Scan for the cell matching the given text and deliver its (x, y) coordinate at center. 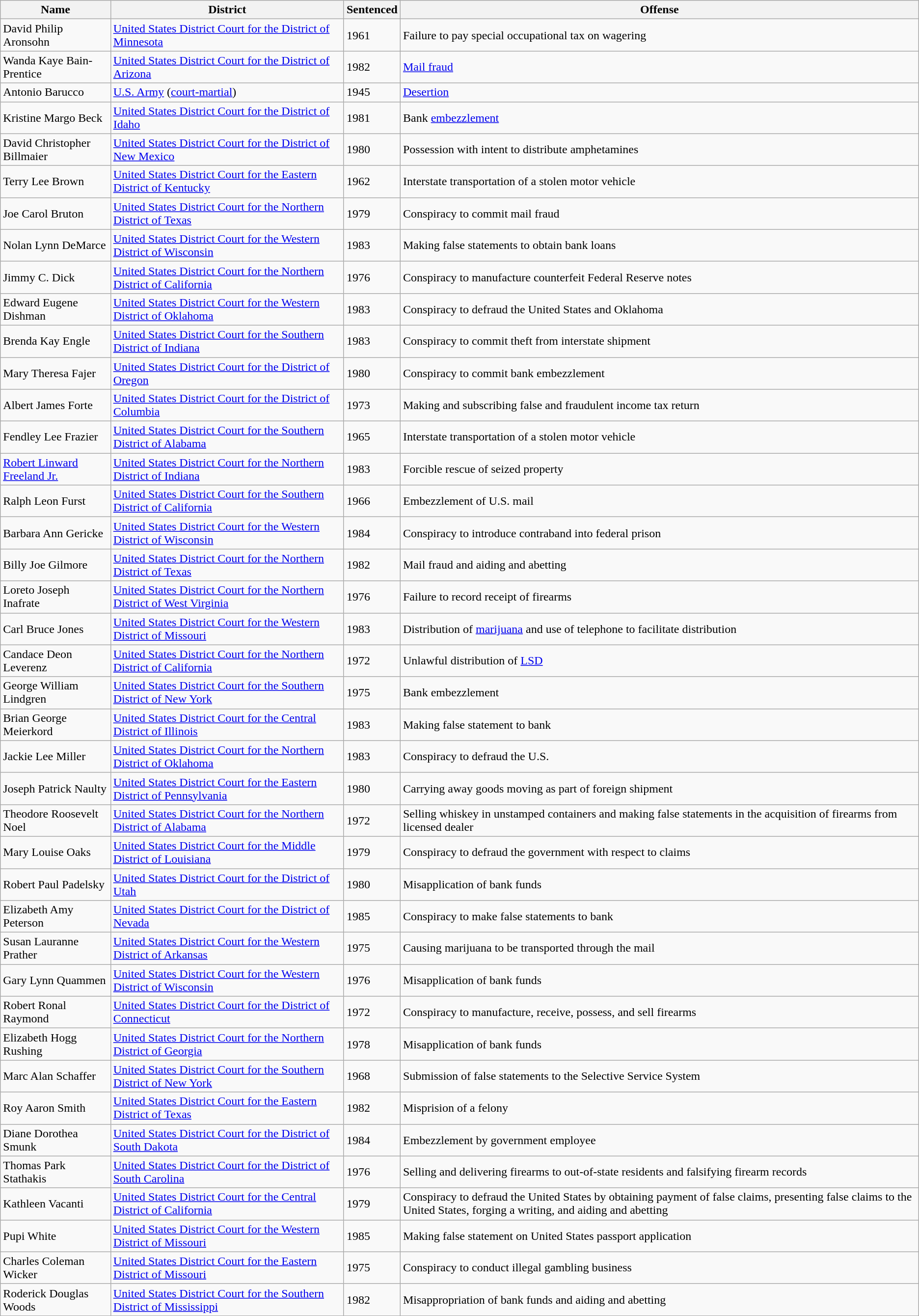
Failure to record receipt of firearms (659, 597)
Billy Joe Gilmore (55, 565)
1981 (372, 118)
Unlawful distribution of LSD (659, 661)
Submission of false statements to the Selective Service System (659, 1076)
Terry Lee Brown (55, 182)
Making false statements to obtain bank loans (659, 246)
Carrying away goods moving as part of foreign shipment (659, 789)
United States District Court for the Eastern District of Kentucky (227, 182)
David Philip Aronsohn (55, 35)
Making false statement on United States passport application (659, 1235)
United States District Court for the Northern District of Georgia (227, 1044)
Kathleen Vacanti (55, 1204)
Thomas Park Stathakis (55, 1172)
Making false statement to bank (659, 725)
Mail fraud (659, 67)
United States District Court for the Western District of Arkansas (227, 949)
1968 (372, 1076)
Jimmy C. Dick (55, 277)
Conspiracy to commit bank embezzlement (659, 373)
United States District Court for the District of Columbia (227, 406)
United States District Court for the District of Utah (227, 884)
Theodore Roosevelt Noel (55, 820)
Conspiracy to defraud the U.S. (659, 756)
United States District Court for the District of Oregon (227, 373)
Candace Deon Leverenz (55, 661)
United States District Court for the Southern District of Indiana (227, 341)
Edward Eugene Dishman (55, 309)
Selling and delivering firearms to out-of-state residents and falsifying firearm records (659, 1172)
Sentenced (372, 10)
Misprision of a felony (659, 1108)
Conspiracy to manufacture, receive, possess, and sell firearms (659, 1013)
Selling whiskey in unstamped containers and making false statements in the acquisition of firearms from licensed dealer (659, 820)
Embezzlement of U.S. mail (659, 501)
United States District Court for the Eastern District of Missouri (227, 1268)
Possession with intent to distribute amphetamines (659, 149)
Robert Linward Freeland Jr. (55, 469)
United States District Court for the District of New Mexico (227, 149)
Conspiracy to make false statements to bank (659, 916)
1978 (372, 1044)
Gary Lynn Quammen (55, 980)
Pupi White (55, 1235)
United States District Court for the Central District of Illinois (227, 725)
United States District Court for the District of Connecticut (227, 1013)
Roderick Douglas Woods (55, 1299)
Elizabeth Hogg Rushing (55, 1044)
Embezzlement by government employee (659, 1140)
Desertion (659, 92)
Distribution of marijuana and use of telephone to facilitate distribution (659, 629)
Elizabeth Amy Peterson (55, 916)
1973 (372, 406)
Susan Lauranne Prather (55, 949)
United States District Court for the Southern District of California (227, 501)
Conspiracy to defraud the United States and Oklahoma (659, 309)
Conspiracy to introduce contraband into federal prison (659, 533)
Mary Louise Oaks (55, 852)
United States District Court for the District of South Carolina (227, 1172)
Jackie Lee Miller (55, 756)
Nolan Lynn DeMarce (55, 246)
United States District Court for the District of Arizona (227, 67)
David Christopher Billmaier (55, 149)
Name (55, 10)
District (227, 10)
Conspiracy to commit mail fraud (659, 213)
Mary Theresa Fajer (55, 373)
George William Lindgren (55, 692)
Joseph Patrick Naulty (55, 789)
1961 (372, 35)
Roy Aaron Smith (55, 1108)
United States District Court for the Southern District of Mississippi (227, 1299)
Robert Ronal Raymond (55, 1013)
United States District Court for the Eastern District of Texas (227, 1108)
Carl Bruce Jones (55, 629)
Offense (659, 10)
Joe Carol Bruton (55, 213)
Albert James Forte (55, 406)
Antonio Barucco (55, 92)
United States District Court for the District of Idaho (227, 118)
United States District Court for the Central District of California (227, 1204)
Causing marijuana to be transported through the mail (659, 949)
Brian George Meierkord (55, 725)
Conspiracy to conduct illegal gambling business (659, 1268)
Charles Coleman Wicker (55, 1268)
Making and subscribing false and fraudulent income tax return (659, 406)
Marc Alan Schaffer (55, 1076)
United States District Court for the Northern District of Alabama (227, 820)
United States District Court for the Western District of Oklahoma (227, 309)
United States District Court for the District of Nevada (227, 916)
Conspiracy to commit theft from interstate shipment (659, 341)
1966 (372, 501)
United States District Court for the Middle District of Louisiana (227, 852)
Fendley Lee Frazier (55, 437)
Conspiracy to defraud the government with respect to claims (659, 852)
Wanda Kaye Bain-Prentice (55, 67)
Failure to pay special occupational tax on wagering (659, 35)
Mail fraud and aiding and abetting (659, 565)
Misappropriation of bank funds and aiding and abetting (659, 1299)
United States District Court for the District of South Dakota (227, 1140)
1945 (372, 92)
Brenda Kay Engle (55, 341)
Ralph Leon Furst (55, 501)
United States District Court for the Eastern District of Pennsylvania (227, 789)
United States District Court for the Northern District of Oklahoma (227, 756)
Loreto Joseph Inafrate (55, 597)
United States District Court for the District of Minnesota (227, 35)
Barbara Ann Gericke (55, 533)
Diane Dorothea Smunk (55, 1140)
1965 (372, 437)
U.S. Army (court-martial) (227, 92)
Robert Paul Padelsky (55, 884)
United States District Court for the Southern District of Alabama (227, 437)
1962 (372, 182)
United States District Court for the Northern District of Indiana (227, 469)
Kristine Margo Beck (55, 118)
Forcible rescue of seized property (659, 469)
United States District Court for the Northern District of West Virginia (227, 597)
Conspiracy to manufacture counterfeit Federal Reserve notes (659, 277)
